Find where the given text appears and provide that cell's center as [X, Y] coordinate. 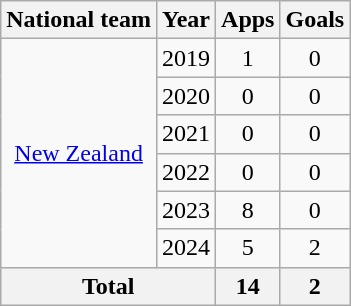
Year [186, 20]
Goals [315, 20]
Total [108, 286]
2019 [186, 58]
2022 [186, 172]
14 [248, 286]
1 [248, 58]
5 [248, 248]
New Zealand [79, 153]
2020 [186, 96]
National team [79, 20]
2023 [186, 210]
2021 [186, 134]
8 [248, 210]
2024 [186, 248]
Apps [248, 20]
